Return the [X, Y] coordinate for the center point of the cell that contains the specified text.  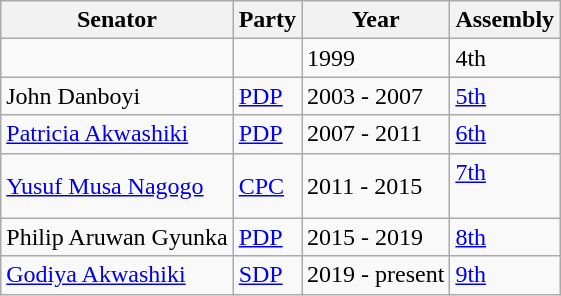
2003 - 2007 [376, 96]
2007 - 2011 [376, 134]
Yusuf Musa Nagogo [117, 186]
Assembly [505, 20]
Year [376, 20]
2019 - present [376, 275]
CPC [267, 186]
5th [505, 96]
4th [505, 58]
8th [505, 237]
2015 - 2019 [376, 237]
1999 [376, 58]
John Danboyi [117, 96]
Patricia Akwashiki [117, 134]
Senator [117, 20]
2011 - 2015 [376, 186]
Philip Aruwan Gyunka [117, 237]
Godiya Akwashiki [117, 275]
7th [505, 186]
6th [505, 134]
9th [505, 275]
SDP [267, 275]
Party [267, 20]
